Provide the (X, Y) coordinate of the cell's center where the given text is located.  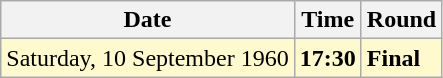
Saturday, 10 September 1960 (148, 58)
17:30 (328, 58)
Round (401, 20)
Date (148, 20)
Time (328, 20)
Final (401, 58)
